Provide the (x, y) coordinate of the cell's center where the given text is located.  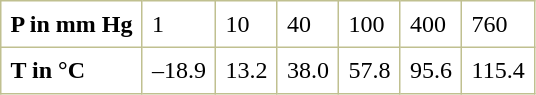
1 (179, 24)
38.0 (308, 70)
13.2 (247, 70)
760 (498, 24)
95.6 (431, 70)
40 (308, 24)
–18.9 (179, 70)
P in mm Hg (72, 24)
115.4 (498, 70)
400 (431, 24)
10 (247, 24)
T in °C (72, 70)
57.8 (370, 70)
100 (370, 24)
